Output the [x, y] coordinate of the center of the cell containing the given text.  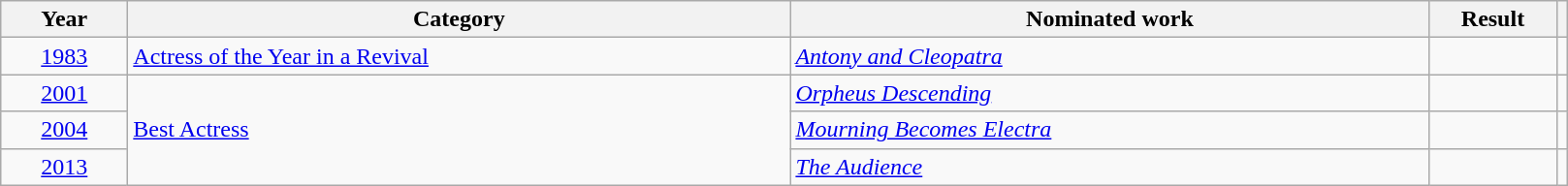
2001 [64, 93]
Mourning Becomes Electra [1109, 130]
Year [64, 19]
Nominated work [1109, 19]
2004 [64, 130]
Result [1493, 19]
2013 [64, 167]
The Audience [1109, 167]
Best Actress [460, 130]
Orpheus Descending [1109, 93]
Category [460, 19]
Antony and Cleopatra [1109, 56]
1983 [64, 56]
Actress of the Year in a Revival [460, 56]
